Search for the cell housing the specified text and yield its (x, y) center coordinate. 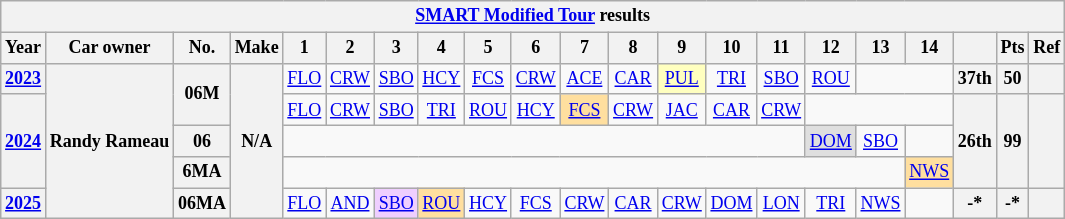
10 (732, 48)
PUL (682, 78)
13 (880, 48)
2023 (24, 78)
6 (536, 48)
2 (350, 48)
6MA (202, 172)
1 (304, 48)
26th (976, 141)
SMART Modified Tour results (533, 16)
3 (396, 48)
AND (350, 204)
37th (976, 78)
JAC (682, 110)
LON (782, 204)
11 (782, 48)
5 (488, 48)
99 (1012, 141)
Car owner (109, 48)
8 (634, 48)
N/A (256, 141)
06 (202, 140)
Year (24, 48)
Pts (1012, 48)
2024 (24, 141)
12 (830, 48)
9 (682, 48)
2025 (24, 204)
Make (256, 48)
4 (442, 48)
Randy Rameau (109, 141)
Ref (1047, 48)
14 (930, 48)
06MA (202, 204)
50 (1012, 78)
7 (584, 48)
06M (202, 94)
ACE (584, 78)
No. (202, 48)
